Detect which cell encompasses the target text, then output its (X, Y) center coordinate. 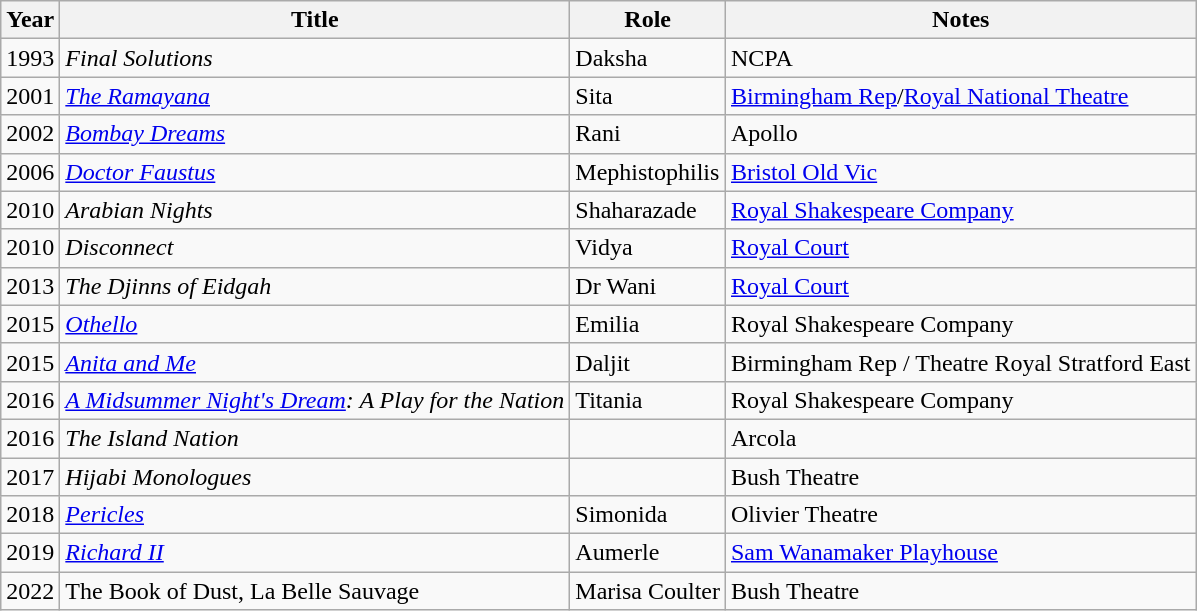
A Midsummer Night's Dream: A Play for the Nation (315, 400)
Olivier Theatre (960, 515)
Bristol Old Vic (960, 172)
The Book of Dust, La Belle Sauvage (315, 591)
Sam Wanamaker Playhouse (960, 553)
NCPA (960, 58)
Simonida (648, 515)
Final Solutions (315, 58)
Daljit (648, 362)
Titania (648, 400)
Marisa Coulter (648, 591)
Daksha (648, 58)
The Island Nation (315, 438)
Dr Wani (648, 286)
Notes (960, 20)
Apollo (960, 134)
Sita (648, 96)
Mephistophilis (648, 172)
Richard II (315, 553)
Rani (648, 134)
2006 (30, 172)
2002 (30, 134)
Arabian Nights (315, 210)
Birmingham Rep / Theatre Royal Stratford East (960, 362)
Othello (315, 324)
2018 (30, 515)
Arcola (960, 438)
Bombay Dreams (315, 134)
Disconnect (315, 248)
Birmingham Rep/Royal National Theatre (960, 96)
2019 (30, 553)
Shaharazade (648, 210)
2013 (30, 286)
The Ramayana (315, 96)
Pericles (315, 515)
1993 (30, 58)
Vidya (648, 248)
Aumerle (648, 553)
The Djinns of Eidgah (315, 286)
Title (315, 20)
Anita and Me (315, 362)
Year (30, 20)
Hijabi Monologues (315, 477)
2022 (30, 591)
Emilia (648, 324)
2017 (30, 477)
2001 (30, 96)
Doctor Faustus (315, 172)
Role (648, 20)
